Search for the cell housing the specified text and yield its (x, y) center coordinate. 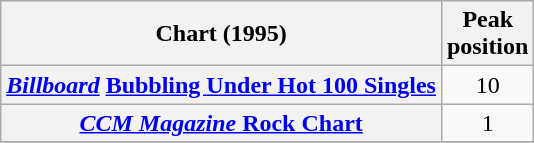
10 (487, 85)
CCM Magazine Rock Chart (222, 123)
Billboard Bubbling Under Hot 100 Singles (222, 85)
1 (487, 123)
Peakposition (487, 34)
Chart (1995) (222, 34)
